Find where the given text appears and provide that cell's center as [x, y] coordinate. 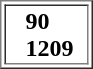
90 1209 [46, 34]
